Search for the cell housing the specified text and yield its (X, Y) center coordinate. 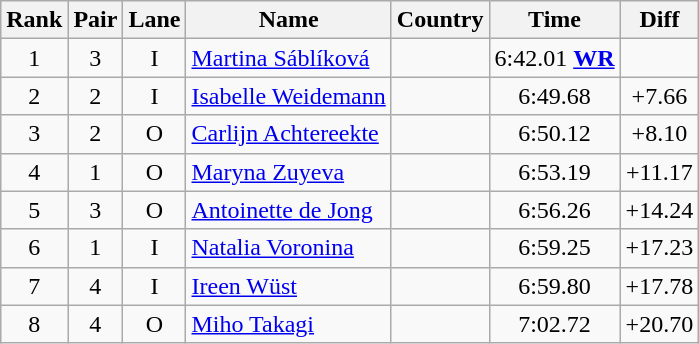
Carlijn Achtereekte (288, 134)
+8.10 (660, 134)
Name (288, 20)
6:49.68 (554, 96)
Ireen Wüst (288, 286)
6:53.19 (554, 172)
6:56.26 (554, 210)
Pair (96, 20)
Natalia Voronina (288, 248)
+7.66 (660, 96)
6:50.12 (554, 134)
+20.70 (660, 324)
6:59.80 (554, 286)
+11.17 (660, 172)
8 (34, 324)
+17.78 (660, 286)
Lane (154, 20)
6 (34, 248)
Isabelle Weidemann (288, 96)
Country (440, 20)
Diff (660, 20)
7 (34, 286)
Time (554, 20)
7:02.72 (554, 324)
Maryna Zuyeva (288, 172)
6:59.25 (554, 248)
Rank (34, 20)
+14.24 (660, 210)
Antoinette de Jong (288, 210)
6:42.01 WR (554, 58)
Martina Sáblíková (288, 58)
5 (34, 210)
Miho Takagi (288, 324)
+17.23 (660, 248)
